Return (X, Y) of the center of cell containing provided text 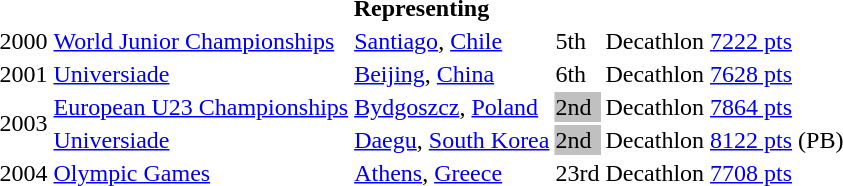
European U23 Championships (201, 107)
Daegu, South Korea (452, 140)
World Junior Championships (201, 41)
Santiago, Chile (452, 41)
5th (578, 41)
Bydgoszcz, Poland (452, 107)
6th (578, 74)
Beijing, China (452, 74)
